Identify which cell holds the provided text, then report its (x, y) central coordinate. 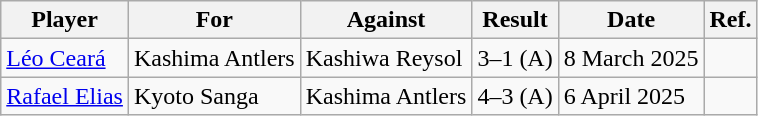
8 March 2025 (631, 58)
Against (386, 20)
Kyoto Sanga (214, 96)
6 April 2025 (631, 96)
Léo Ceará (65, 58)
Result (515, 20)
Rafael Elias (65, 96)
3–1 (A) (515, 58)
Player (65, 20)
Kashiwa Reysol (386, 58)
Ref. (730, 20)
4–3 (A) (515, 96)
For (214, 20)
Date (631, 20)
